Output the [X, Y] coordinate of the center of the cell containing the given text.  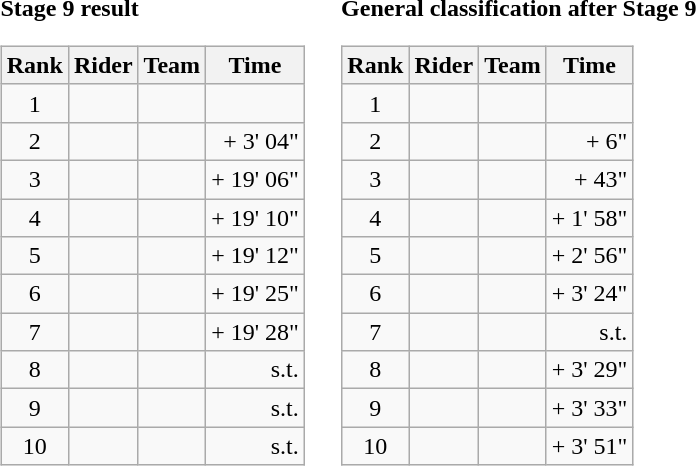
+ 19' 10" [256, 217]
+ 3' 24" [590, 294]
+ 1' 58" [590, 217]
+ 3' 33" [590, 408]
+ 3' 51" [590, 446]
+ 19' 12" [256, 256]
+ 2' 56" [590, 256]
+ 3' 04" [256, 141]
+ 43" [590, 179]
+ 19' 25" [256, 294]
+ 19' 06" [256, 179]
+ 19' 28" [256, 332]
+ 3' 29" [590, 370]
+ 6" [590, 141]
